Determine the [x, y] coordinate at the center of the cell enclosing the given text.  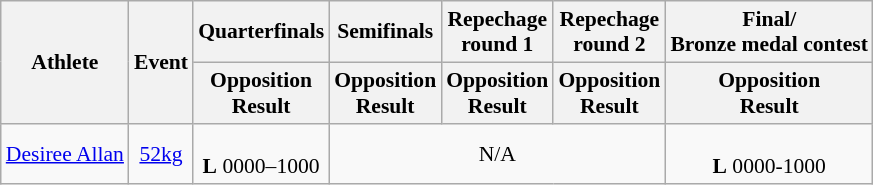
Quarterfinals [261, 32]
Final/Bronze medal contest [769, 32]
Repechage round 2 [609, 32]
Semifinals [385, 32]
L 0000-1000 [769, 154]
Athlete [65, 62]
L 0000–1000 [261, 154]
Desiree Allan [65, 154]
52kg [161, 154]
Repechage round 1 [497, 32]
Event [161, 62]
N/A [497, 154]
